Determine the [x, y] coordinate at the center of the cell enclosing the given text.  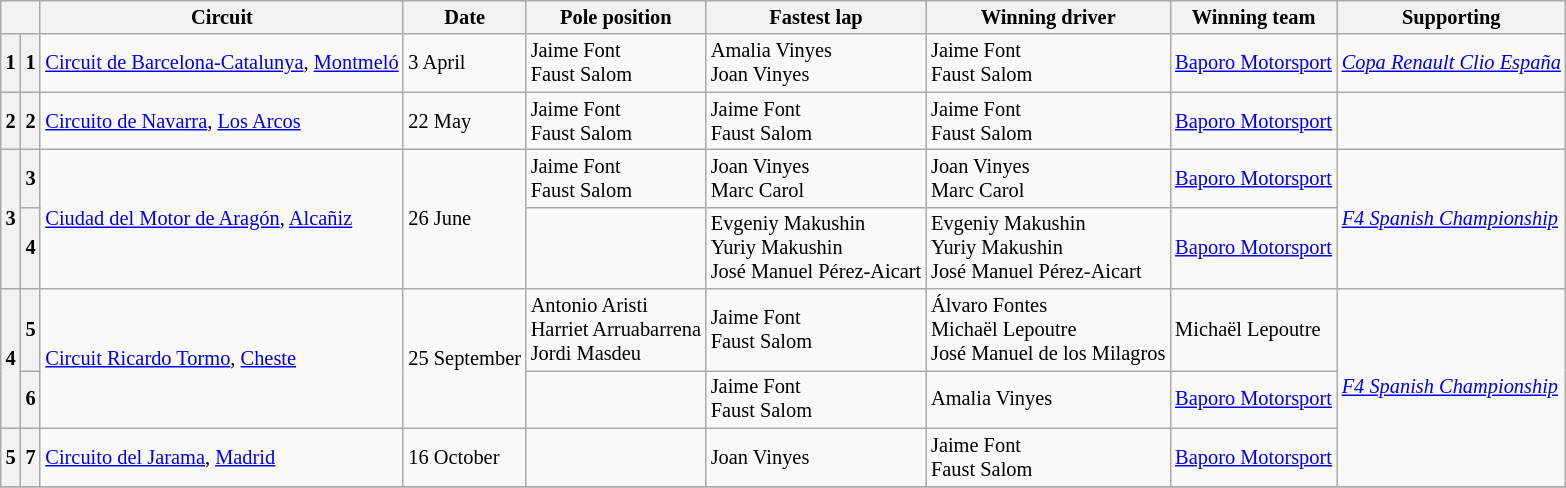
Álvaro Fontes Michaël Lepoutre José Manuel de los Milagros [1048, 330]
Fastest lap [816, 17]
16 October [464, 457]
Antonio Aristi Harriet Arruabarrena Jordi Masdeu [616, 330]
26 June [464, 218]
Ciudad del Motor de Aragón, Alcañiz [222, 218]
Circuito de Navarra, Los Arcos [222, 121]
Date [464, 17]
6 [31, 399]
Pole position [616, 17]
Circuito del Jarama, Madrid [222, 457]
Circuit Ricardo Tormo, Cheste [222, 358]
22 May [464, 121]
Circuit de Barcelona-Catalunya, Montmeló [222, 63]
Winning team [1254, 17]
Michaël Lepoutre [1254, 330]
25 September [464, 358]
7 [31, 457]
3 April [464, 63]
Amalia Vinyes Joan Vinyes [816, 63]
Circuit [222, 17]
Supporting [1452, 17]
Winning driver [1048, 17]
Amalia Vinyes [1048, 399]
Copa Renault Clio España [1452, 63]
Joan Vinyes [816, 457]
